Extract the [x, y] coordinate from the center of the cell holding the provided text.  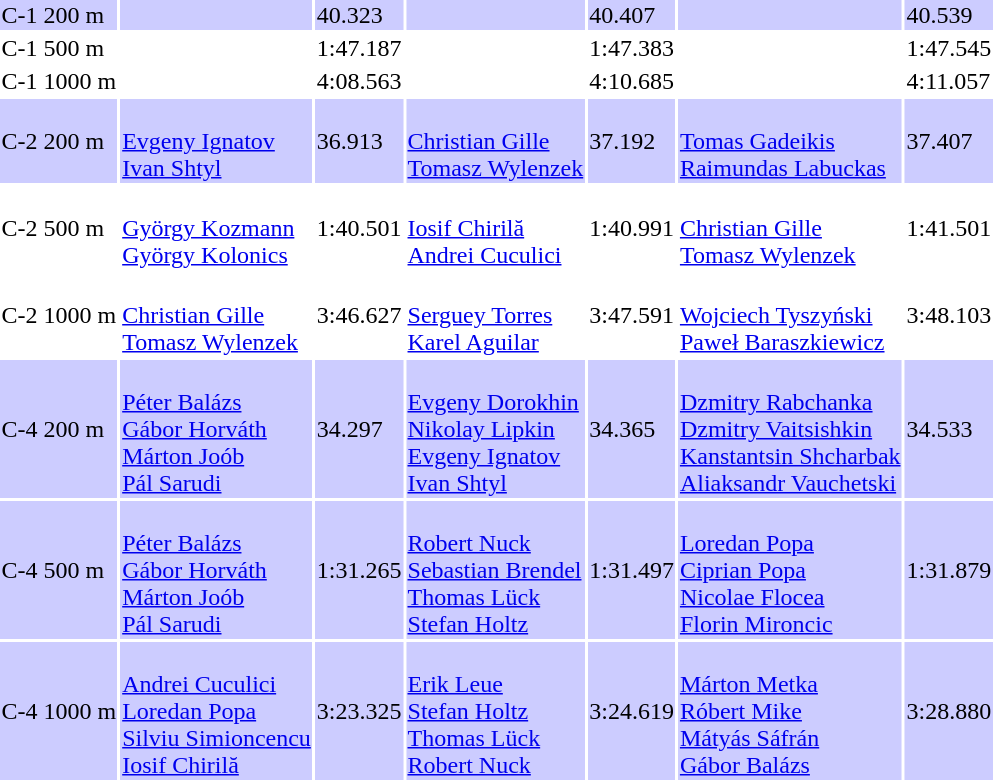
1:31.265 [359, 570]
Wojciech TyszyńskiPaweł Baraszkiewicz [790, 315]
37.192 [632, 141]
1:31.879 [949, 570]
Márton MetkaRóbert MikeMátyás SáfránGábor Balázs [790, 711]
40.407 [632, 15]
1:41.501 [949, 228]
4:08.563 [359, 81]
Serguey TorresKarel Aguilar [496, 315]
1:31.497 [632, 570]
Robert NuckSebastian BrendelThomas LückStefan Holtz [496, 570]
C-1 200 m [59, 15]
C-2 1000 m [59, 315]
C-2 500 m [59, 228]
36.913 [359, 141]
34.365 [632, 429]
C-2 200 m [59, 141]
3:48.103 [949, 315]
C-4 500 m [59, 570]
1:47.383 [632, 48]
37.407 [949, 141]
3:24.619 [632, 711]
Evgeny DorokhinNikolay LipkinEvgeny IgnatovIvan Shtyl [496, 429]
3:28.880 [949, 711]
Erik LeueStefan HoltzThomas LückRobert Nuck [496, 711]
Evgeny IgnatovIvan Shtyl [217, 141]
4:10.685 [632, 81]
1:47.545 [949, 48]
1:40.991 [632, 228]
Loredan PopaCiprian PopaNicolae FloceaFlorin Mironcic [790, 570]
4:11.057 [949, 81]
György KozmannGyörgy Kolonics [217, 228]
C-4 1000 m [59, 711]
34.297 [359, 429]
3:23.325 [359, 711]
Andrei CuculiciLoredan PopaSilviu SimioncencuIosif Chirilă [217, 711]
3:47.591 [632, 315]
Tomas GadeikisRaimundas Labuckas [790, 141]
Iosif ChirilăAndrei Cuculici [496, 228]
C-4 200 m [59, 429]
C-1 500 m [59, 48]
1:40.501 [359, 228]
34.533 [949, 429]
1:47.187 [359, 48]
Dzmitry RabchankaDzmitry VaitsishkinKanstantsin ShcharbakAliaksandr Vauchetski [790, 429]
40.539 [949, 15]
3:46.627 [359, 315]
40.323 [359, 15]
C-1 1000 m [59, 81]
